Provide the (x, y) coordinate of the cell's center where the given text is located.  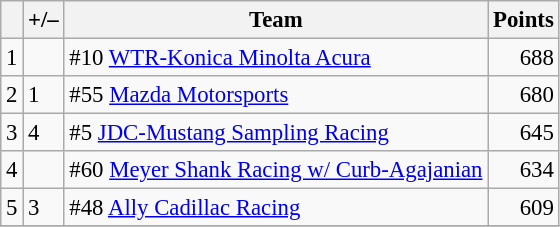
#55 Mazda Motorsports (276, 95)
609 (524, 208)
645 (524, 133)
634 (524, 170)
Points (524, 20)
688 (524, 58)
#10 WTR-Konica Minolta Acura (276, 58)
2 (12, 95)
+/– (44, 20)
#5 JDC-Mustang Sampling Racing (276, 133)
5 (12, 208)
#48 Ally Cadillac Racing (276, 208)
Team (276, 20)
680 (524, 95)
#60 Meyer Shank Racing w/ Curb-Agajanian (276, 170)
